Pinpoint the cell where the given text exists, returning its (x, y) midpoint coordinate. 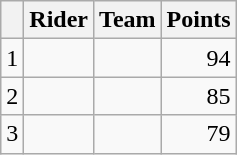
79 (198, 134)
3 (12, 134)
85 (198, 96)
Rider (59, 20)
Team (128, 20)
1 (12, 58)
Points (198, 20)
94 (198, 58)
2 (12, 96)
